Extract the (X, Y) coordinate from the center of the cell holding the provided text.  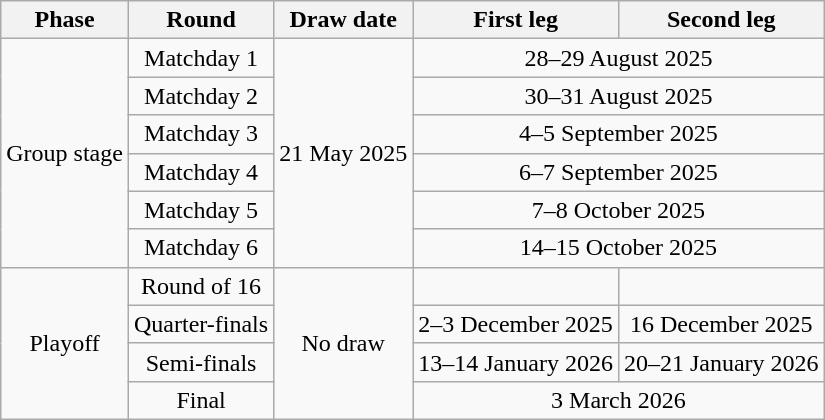
Matchday 3 (200, 134)
Quarter-finals (200, 324)
Matchday 5 (200, 210)
20–21 January 2026 (721, 362)
3 March 2026 (618, 400)
First leg (516, 20)
14–15 October 2025 (618, 248)
Playoff (65, 343)
Final (200, 400)
Matchday 1 (200, 58)
6–7 September 2025 (618, 172)
16 December 2025 (721, 324)
21 May 2025 (344, 153)
No draw (344, 343)
Phase (65, 20)
Matchday 6 (200, 248)
Round of 16 (200, 286)
Matchday 2 (200, 96)
Matchday 4 (200, 172)
7–8 October 2025 (618, 210)
30–31 August 2025 (618, 96)
4–5 September 2025 (618, 134)
13–14 January 2026 (516, 362)
Round (200, 20)
28–29 August 2025 (618, 58)
Draw date (344, 20)
2–3 December 2025 (516, 324)
Group stage (65, 153)
Second leg (721, 20)
Semi-finals (200, 362)
